Detect which cell encompasses the target text, then output its (X, Y) center coordinate. 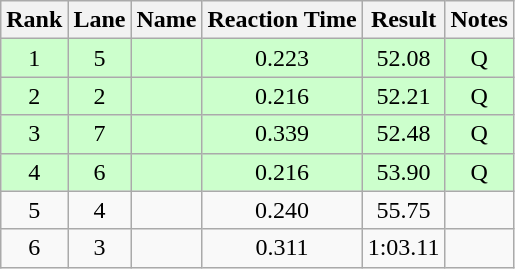
52.08 (404, 58)
0.240 (282, 210)
0.223 (282, 58)
7 (100, 134)
1:03.11 (404, 248)
0.339 (282, 134)
52.21 (404, 96)
Result (404, 20)
53.90 (404, 172)
Notes (479, 20)
52.48 (404, 134)
Lane (100, 20)
55.75 (404, 210)
1 (34, 58)
Rank (34, 20)
Reaction Time (282, 20)
Name (166, 20)
0.311 (282, 248)
